Determine the [x, y] coordinate at the center of the cell enclosing the given text.  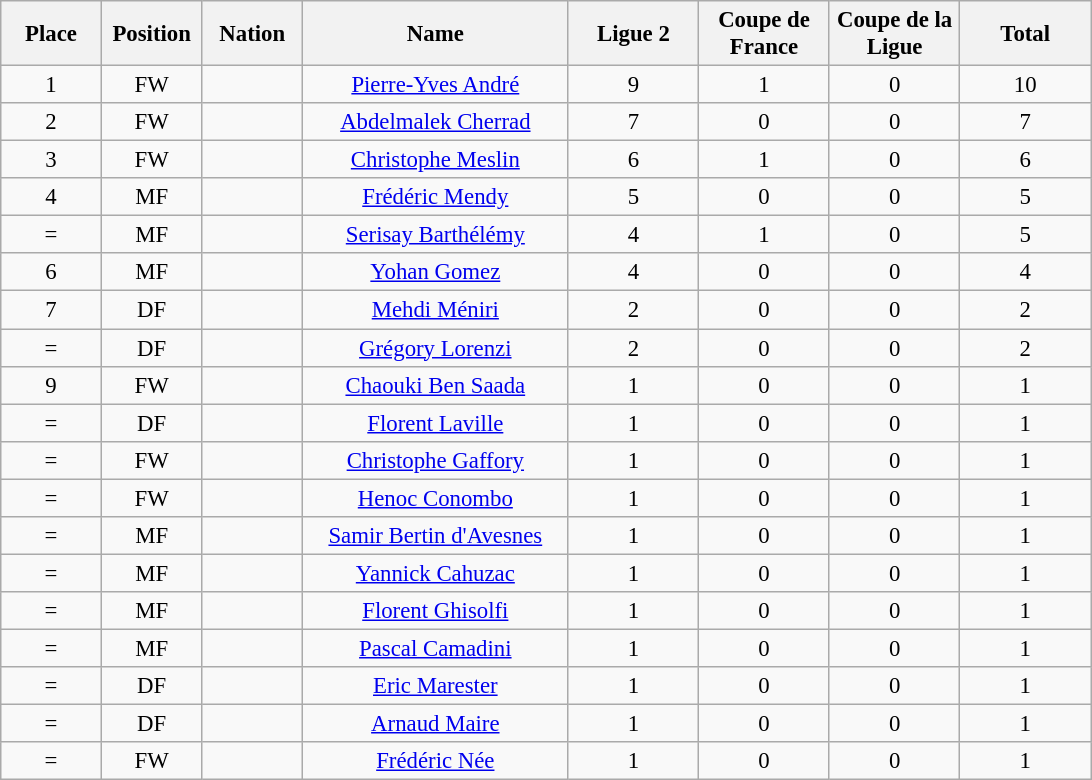
Position [152, 34]
Total [1026, 34]
Frédéric Mendy [436, 197]
Chaouki Ben Saada [436, 385]
Name [436, 34]
Florent Ghisolfi [436, 611]
Henoc Conombo [436, 498]
Coupe de France [764, 34]
10 [1026, 85]
Christophe Meslin [436, 160]
Serisay Barthélémy [436, 235]
Samir Bertin d'Avesnes [436, 536]
Arnaud Maire [436, 724]
3 [52, 160]
Florent Laville [436, 423]
Mehdi Méniri [436, 310]
Grégory Lorenzi [436, 348]
Nation [252, 34]
Christophe Gaffory [436, 460]
Yannick Cahuzac [436, 573]
Pierre-Yves André [436, 85]
Yohan Gomez [436, 273]
Pascal Camadini [436, 648]
Ligue 2 [634, 34]
Coupe de la Ligue [894, 34]
Eric Marester [436, 686]
Frédéric Née [436, 761]
Abdelmalek Cherrad [436, 122]
Place [52, 34]
